Return the [x, y] coordinate for the center point of the cell that contains the specified text.  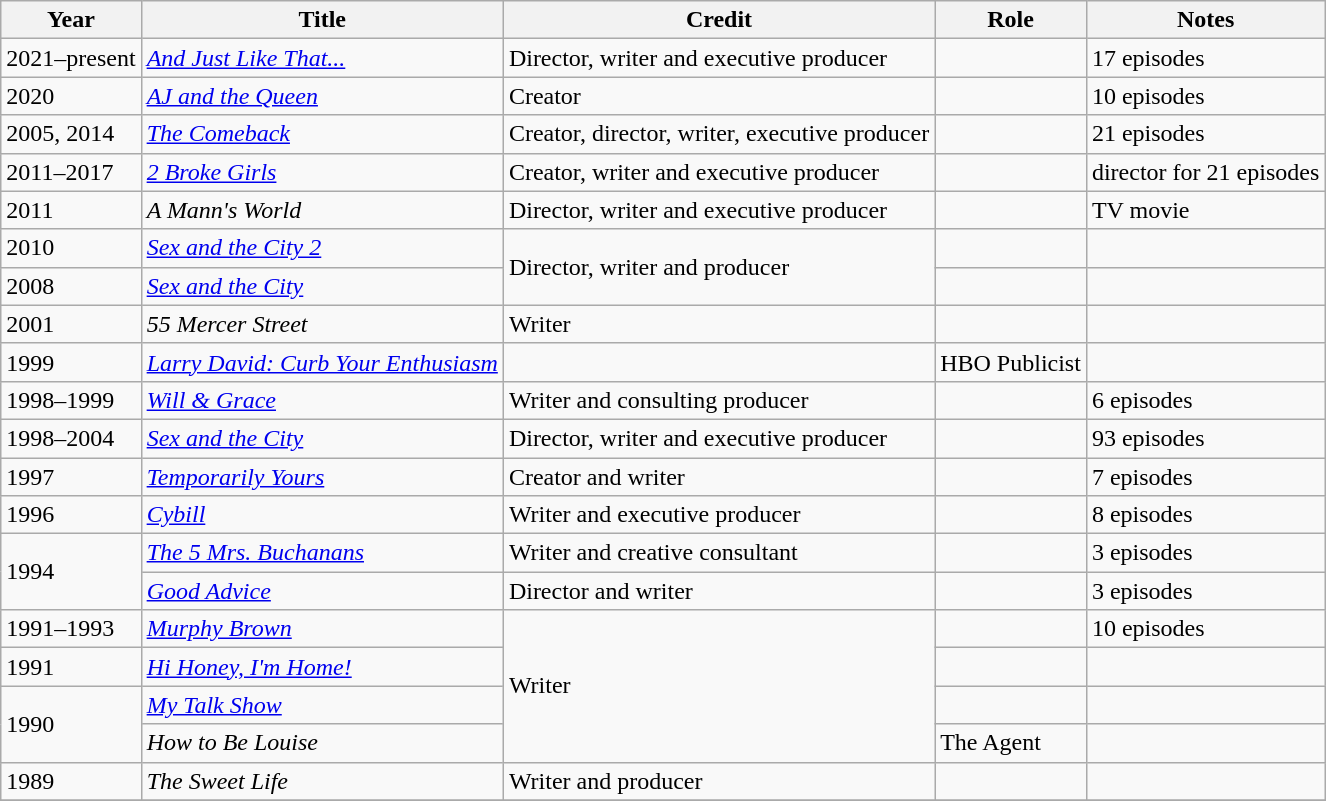
Murphy Brown [322, 629]
6 episodes [1205, 400]
Creator, director, writer, executive producer [718, 134]
2020 [71, 96]
Director and writer [718, 591]
2005, 2014 [71, 134]
1998–2004 [71, 438]
Role [1011, 20]
2011–2017 [71, 172]
1999 [71, 362]
HBO Publicist [1011, 362]
Writer and producer [718, 781]
8 episodes [1205, 515]
Larry David: Curb Your Enthusiasm [322, 362]
Credit [718, 20]
21 episodes [1205, 134]
Writer and creative consultant [718, 553]
55 Mercer Street [322, 324]
The Sweet Life [322, 781]
Hi Honey, I'm Home! [322, 667]
1989 [71, 781]
Creator [718, 96]
TV movie [1205, 210]
1994 [71, 572]
1997 [71, 477]
Good Advice [322, 591]
1990 [71, 724]
1991 [71, 667]
7 episodes [1205, 477]
93 episodes [1205, 438]
2011 [71, 210]
Cybill [322, 515]
17 episodes [1205, 58]
2021–present [71, 58]
Sex and the City 2 [322, 248]
1996 [71, 515]
How to Be Louise [322, 743]
AJ and the Queen [322, 96]
2 Broke Girls [322, 172]
Notes [1205, 20]
2001 [71, 324]
Title [322, 20]
My Talk Show [322, 705]
1991–1993 [71, 629]
And Just Like That... [322, 58]
The 5 Mrs. Buchanans [322, 553]
Will & Grace [322, 400]
2010 [71, 248]
director for 21 episodes [1205, 172]
Director, writer and producer [718, 267]
Creator and writer [718, 477]
A Mann's World [322, 210]
1998–1999 [71, 400]
The Comeback [322, 134]
2008 [71, 286]
Writer and consulting producer [718, 400]
Writer and executive producer [718, 515]
Year [71, 20]
The Agent [1011, 743]
Creator, writer and executive producer [718, 172]
Temporarily Yours [322, 477]
